Identify which cell holds the provided text, then report its [X, Y] central coordinate. 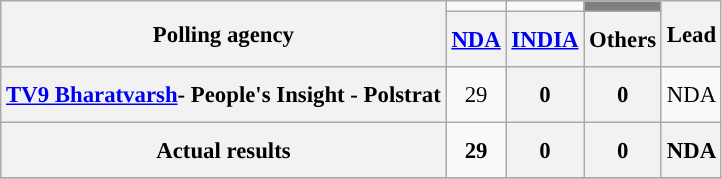
Lead [691, 34]
Actual results [224, 151]
Others [623, 40]
INDIA [545, 40]
Polling agency [224, 34]
TV9 Bharatvarsh- People's Insight - Polstrat [224, 95]
